Return the [x, y] coordinate for the center point of the cell that contains the specified text.  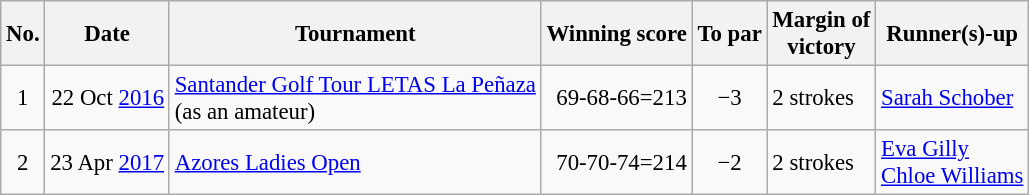
Eva Gilly Chloe Williams [952, 162]
69-68-66=213 [616, 98]
No. [23, 34]
Santander Golf Tour LETAS La Peñaza(as an amateur) [355, 98]
22 Oct 2016 [107, 98]
Winning score [616, 34]
−2 [730, 162]
Tournament [355, 34]
−3 [730, 98]
23 Apr 2017 [107, 162]
Azores Ladies Open [355, 162]
Runner(s)-up [952, 34]
70-70-74=214 [616, 162]
Margin ofvictory [822, 34]
To par [730, 34]
1 [23, 98]
Date [107, 34]
Sarah Schober [952, 98]
2 [23, 162]
